Identify which cell holds the provided text, then report its [X, Y] central coordinate. 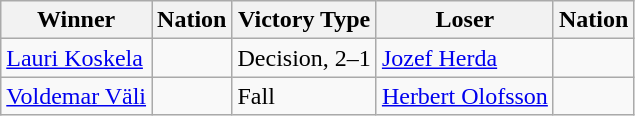
Decision, 2–1 [304, 58]
Loser [464, 20]
Victory Type [304, 20]
Lauri Koskela [76, 58]
Fall [304, 96]
Winner [76, 20]
Herbert Olofsson [464, 96]
Jozef Herda [464, 58]
Voldemar Väli [76, 96]
